Search for the cell housing the specified text and yield its (X, Y) center coordinate. 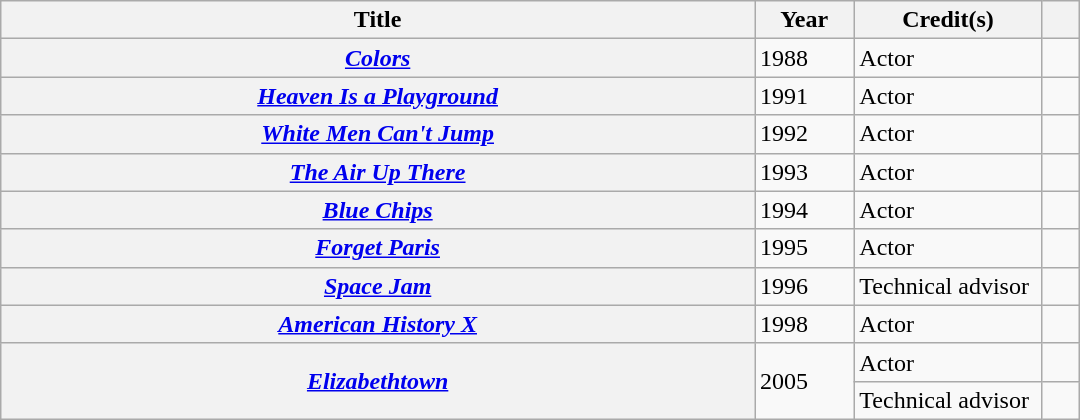
White Men Can't Jump (378, 134)
Colors (378, 58)
1994 (804, 210)
Blue Chips (378, 210)
1996 (804, 286)
Title (378, 20)
1991 (804, 96)
Forget Paris (378, 248)
1995 (804, 248)
Year (804, 20)
The Air Up There (378, 172)
1988 (804, 58)
1992 (804, 134)
Space Jam (378, 286)
1998 (804, 324)
1993 (804, 172)
2005 (804, 381)
Heaven Is a Playground (378, 96)
American History X (378, 324)
Elizabethtown (378, 381)
Credit(s) (948, 20)
